Pinpoint the cell where the given text exists, returning its [x, y] midpoint coordinate. 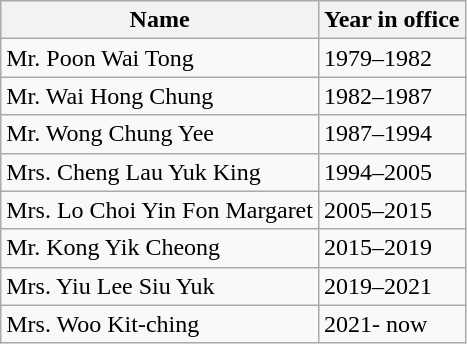
1979–1982 [392, 58]
Year in office [392, 20]
Mrs. Woo Kit-ching [160, 324]
Mrs. Yiu Lee Siu Yuk [160, 286]
1982–1987 [392, 96]
2021- now [392, 324]
Name [160, 20]
Mr. Poon Wai Tong [160, 58]
2015–2019 [392, 248]
Mr. Kong Yik Cheong [160, 248]
Mrs. Lo Choi Yin Fon Margaret [160, 210]
Mr. Wong Chung Yee [160, 134]
1994–2005 [392, 172]
2019–2021 [392, 286]
Mrs. Cheng Lau Yuk King [160, 172]
2005–2015 [392, 210]
1987–1994 [392, 134]
Mr. Wai Hong Chung [160, 96]
